Detect which cell encompasses the target text, then output its (x, y) center coordinate. 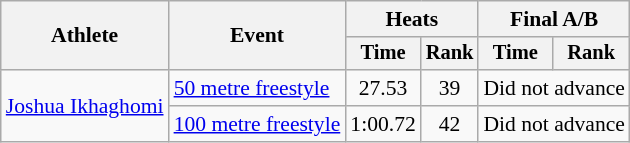
Athlete (85, 36)
42 (450, 124)
Joshua Ikhaghomi (85, 106)
Final A/B (554, 19)
39 (450, 88)
1:00.72 (382, 124)
100 metre freestyle (258, 124)
50 metre freestyle (258, 88)
27.53 (382, 88)
Heats (412, 19)
Event (258, 36)
